Determine the [x, y] coordinate at the center of the cell enclosing the given text.  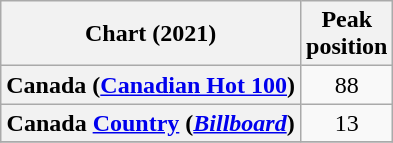
Canada Country (Billboard) [151, 123]
Canada (Canadian Hot 100) [151, 85]
88 [347, 85]
Peakposition [347, 34]
Chart (2021) [151, 34]
13 [347, 123]
